Locate the cell with the specified text and output its (X, Y) center coordinate. 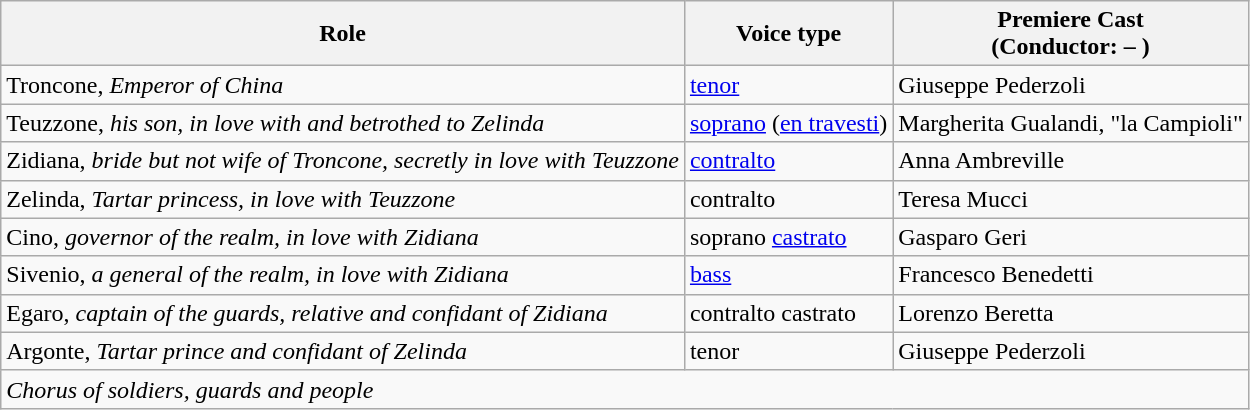
Premiere Cast(Conductor: – ) (1070, 34)
Role (343, 34)
Margherita Gualandi, "la Campioli" (1070, 123)
contralto castrato (788, 313)
Gasparo Geri (1070, 237)
Troncone, Emperor of China (343, 85)
Egaro, captain of the guards, relative and confidant of Zidiana (343, 313)
Anna Ambreville (1070, 161)
soprano castrato (788, 237)
Lorenzo Beretta (1070, 313)
Cino, governor of the realm, in love with Zidiana (343, 237)
Argonte, Tartar prince and confidant of Zelinda (343, 351)
Zidiana, bride but not wife of Troncone, secretly in love with Teuzzone (343, 161)
Teresa Mucci (1070, 199)
bass (788, 275)
Sivenio, a general of the realm, in love with Zidiana (343, 275)
Francesco Benedetti (1070, 275)
Voice type (788, 34)
Chorus of soldiers, guards and people (624, 389)
soprano (en travesti) (788, 123)
Zelinda, Tartar princess, in love with Teuzzone (343, 199)
Teuzzone, his son, in love with and betrothed to Zelinda (343, 123)
